Provide the (x, y) coordinate of the cell's center where the given text is located.  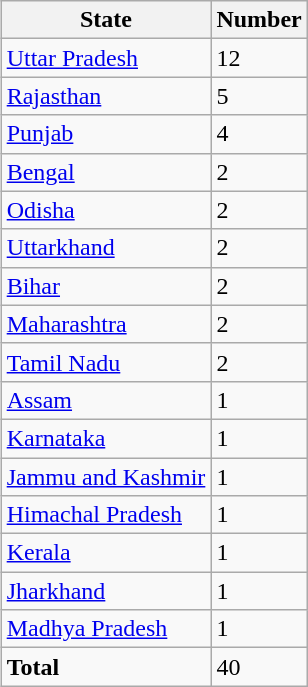
Bengal (106, 172)
State (106, 20)
Uttarkhand (106, 248)
Punjab (106, 134)
Kerala (106, 553)
Jammu and Kashmir (106, 477)
4 (259, 134)
Odisha (106, 210)
Tamil Nadu (106, 362)
Himachal Pradesh (106, 515)
Number (259, 20)
Total (106, 667)
Madhya Pradesh (106, 629)
5 (259, 96)
Maharashtra (106, 324)
Bihar (106, 286)
12 (259, 58)
Jharkhand (106, 591)
Rajasthan (106, 96)
Assam (106, 400)
Karnataka (106, 438)
Uttar Pradesh (106, 58)
40 (259, 667)
